Return the [X, Y] coordinate for the center point of the cell that contains the specified text.  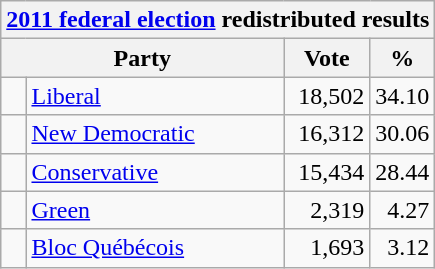
Conservative [155, 172]
18,502 [327, 96]
30.06 [402, 134]
28.44 [402, 172]
15,434 [327, 172]
2,319 [327, 210]
3.12 [402, 248]
Vote [327, 58]
16,312 [327, 134]
Green [155, 210]
% [402, 58]
34.10 [402, 96]
Bloc Québécois [155, 248]
2011 federal election redistributed results [218, 20]
New Democratic [155, 134]
4.27 [402, 210]
Party [142, 58]
1,693 [327, 248]
Liberal [155, 96]
